From the cell containing the given text, extract its center point as [X, Y] coordinate. 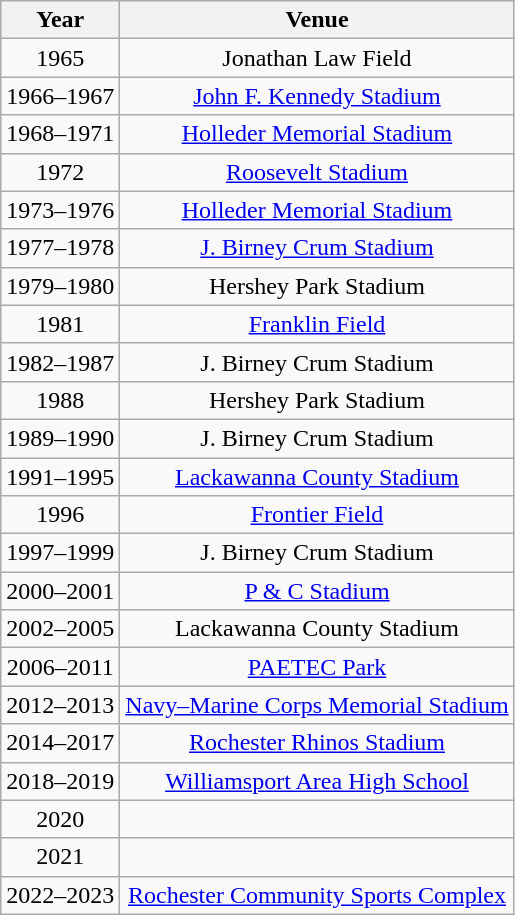
John F. Kennedy Stadium [317, 96]
Venue [317, 20]
PAETEC Park [317, 667]
Rochester Rhinos Stadium [317, 743]
Roosevelt Stadium [317, 172]
2020 [60, 819]
Frontier Field [317, 515]
1973–1976 [60, 210]
2018–2019 [60, 781]
1982–1987 [60, 362]
Williamsport Area High School [317, 781]
Rochester Community Sports Complex [317, 895]
1968–1971 [60, 134]
1996 [60, 515]
Navy–Marine Corps Memorial Stadium [317, 705]
1991–1995 [60, 477]
2012–2013 [60, 705]
2022–2023 [60, 895]
Year [60, 20]
Franklin Field [317, 324]
1972 [60, 172]
1989–1990 [60, 438]
1988 [60, 400]
Jonathan Law Field [317, 58]
1997–1999 [60, 553]
1981 [60, 324]
1977–1978 [60, 248]
1979–1980 [60, 286]
2002–2005 [60, 629]
2000–2001 [60, 591]
P & C Stadium [317, 591]
2021 [60, 857]
2006–2011 [60, 667]
1966–1967 [60, 96]
2014–2017 [60, 743]
1965 [60, 58]
